Output the (X, Y) coordinate of the center of the cell containing the given text.  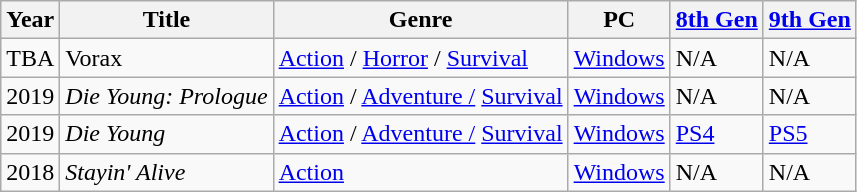
Die Young (166, 134)
2018 (30, 172)
Die Young: Prologue (166, 96)
Genre (420, 20)
Vorax (166, 58)
PS4 (716, 134)
PC (619, 20)
TBA (30, 58)
9th Gen (810, 20)
Action (420, 172)
PS5 (810, 134)
Year (30, 20)
Title (166, 20)
8th Gen (716, 20)
Action / Horror / Survival (420, 58)
Stayin' Alive (166, 172)
